Provide the [X, Y] coordinate of the cell's center where the given text is located.  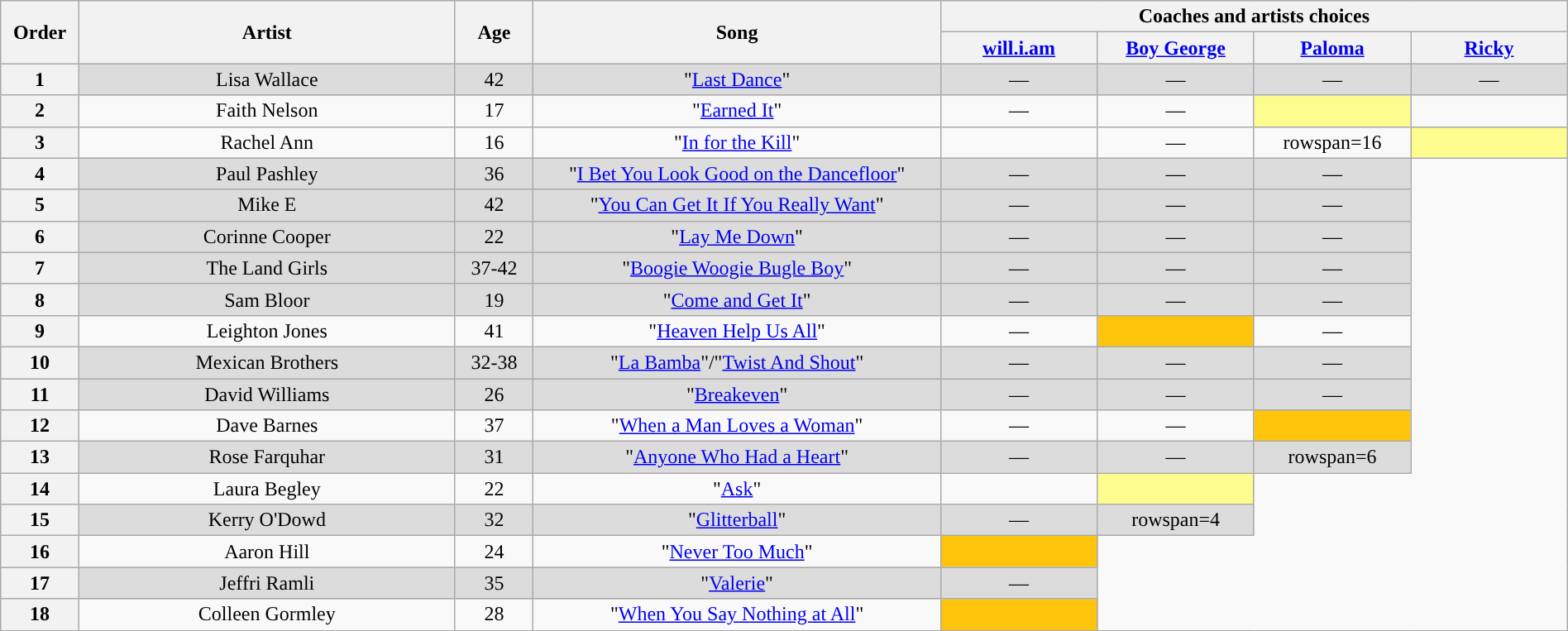
36 [495, 174]
10 [40, 362]
Order [40, 32]
The Land Girls [266, 268]
Coaches and artists choices [1254, 17]
"I Bet You Look Good on the Dancefloor" [738, 174]
Boy George [1176, 48]
Jeffri Ramli [266, 583]
will.i.am [1019, 48]
Laura Begley [266, 489]
31 [495, 457]
"Earned It" [738, 111]
3 [40, 142]
8 [40, 299]
Kerry O'Dowd [266, 520]
Rachel Ann [266, 142]
"Breakeven" [738, 394]
Colleen Gormley [266, 614]
Ricky [1489, 48]
David Williams [266, 394]
Paloma [1331, 48]
Mike E [266, 205]
1 [40, 79]
7 [40, 268]
9 [40, 331]
"In for the Kill" [738, 142]
6 [40, 237]
"Boogie Woogie Bugle Boy" [738, 268]
Faith Nelson [266, 111]
rowspan=4 [1176, 520]
"Ask" [738, 489]
Rose Farquhar [266, 457]
Paul Pashley [266, 174]
18 [40, 614]
"Valerie" [738, 583]
19 [495, 299]
Sam Bloor [266, 299]
14 [40, 489]
12 [40, 426]
32-38 [495, 362]
32 [495, 520]
5 [40, 205]
Lisa Wallace [266, 79]
"Heaven Help Us All" [738, 331]
24 [495, 552]
37-42 [495, 268]
Corinne Cooper [266, 237]
rowspan=6 [1331, 457]
"When a Man Loves a Woman" [738, 426]
28 [495, 614]
"When You Say Nothing at All" [738, 614]
11 [40, 394]
37 [495, 426]
41 [495, 331]
Mexican Brothers [266, 362]
Leighton Jones [266, 331]
Artist [266, 32]
"Last Dance" [738, 79]
Dave Barnes [266, 426]
Song [738, 32]
"Anyone Who Had a Heart" [738, 457]
13 [40, 457]
2 [40, 111]
26 [495, 394]
4 [40, 174]
"Never Too Much" [738, 552]
"Come and Get It" [738, 299]
"Lay Me Down" [738, 237]
Age [495, 32]
35 [495, 583]
Aaron Hill [266, 552]
"Glitterball" [738, 520]
"La Bamba"/"Twist And Shout" [738, 362]
15 [40, 520]
rowspan=16 [1331, 142]
"You Can Get It If You Really Want" [738, 205]
